For the text-containing cell, return its midpoint in [X, Y] coordinate format. 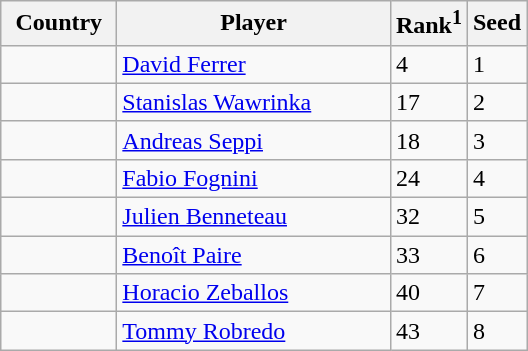
Seed [496, 24]
33 [428, 255]
Benoît Paire [254, 255]
Andreas Seppi [254, 140]
8 [496, 331]
Horacio Zeballos [254, 293]
7 [496, 293]
Julien Benneteau [254, 217]
6 [496, 255]
Stanislas Wawrinka [254, 102]
40 [428, 293]
Rank1 [428, 24]
17 [428, 102]
David Ferrer [254, 64]
24 [428, 178]
1 [496, 64]
5 [496, 217]
Fabio Fognini [254, 178]
Country [59, 24]
Player [254, 24]
Tommy Robredo [254, 331]
43 [428, 331]
18 [428, 140]
32 [428, 217]
3 [496, 140]
2 [496, 102]
